Locate the cell with the specified text and output its (X, Y) center coordinate. 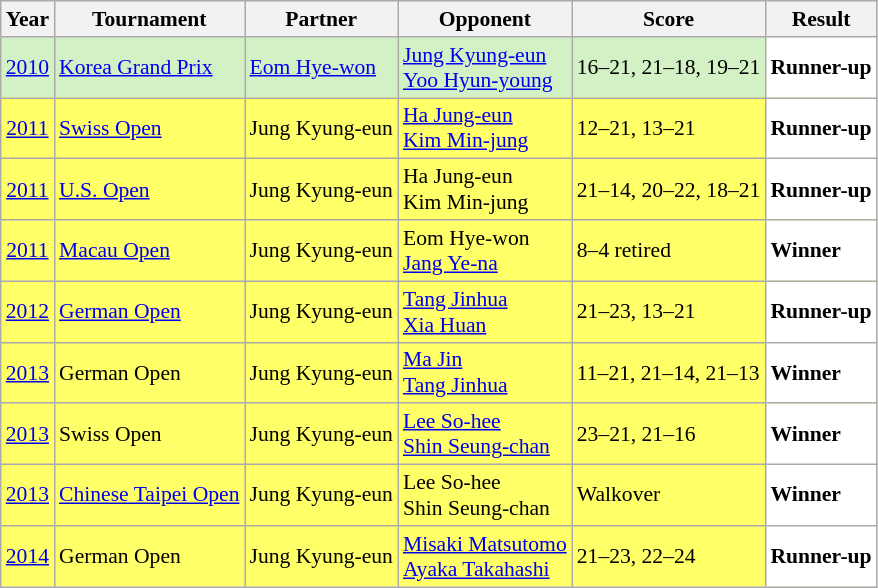
Macau Open (149, 250)
Year (28, 19)
Misaki Matsutomo Ayaka Takahashi (485, 556)
Eom Hye-won (320, 68)
Chinese Taipei Open (149, 496)
12–21, 13–21 (669, 128)
11–21, 21–14, 21–13 (669, 372)
Opponent (485, 19)
2014 (28, 556)
16–21, 21–18, 19–21 (669, 68)
Jung Kyung-eun Yoo Hyun-young (485, 68)
21–23, 22–24 (669, 556)
2012 (28, 312)
Eom Hye-won Jang Ye-na (485, 250)
8–4 retired (669, 250)
U.S. Open (149, 190)
Tang Jinhua Xia Huan (485, 312)
Result (820, 19)
21–14, 20–22, 18–21 (669, 190)
Ma Jin Tang Jinhua (485, 372)
2010 (28, 68)
Korea Grand Prix (149, 68)
Walkover (669, 496)
Tournament (149, 19)
21–23, 13–21 (669, 312)
Partner (320, 19)
Score (669, 19)
23–21, 21–16 (669, 434)
